Detect which cell encompasses the target text, then output its (X, Y) center coordinate. 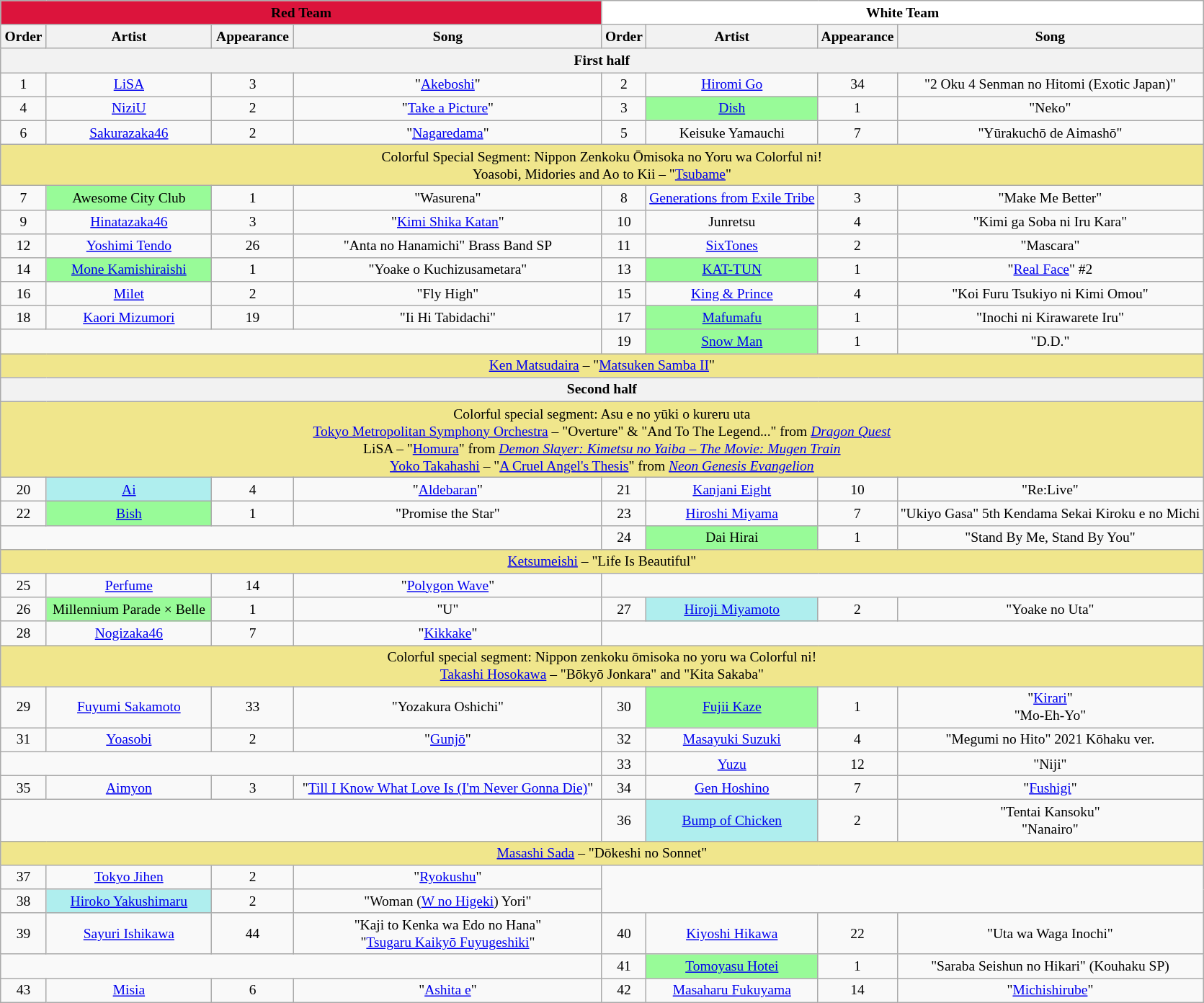
"Mascara" (1051, 245)
43 (23, 990)
"Gunjō" (448, 739)
"Kikkake" (448, 633)
23 (624, 513)
Aimyon (128, 788)
"Kaji to Kenka wa Edo no Hana""Tsugaru Kaikyō Fuyugeshiki" (448, 934)
44 (252, 934)
First half (602, 61)
Perfume (128, 585)
"Yoake no Uta" (1051, 610)
"Ryokushu" (448, 876)
NiziU (128, 108)
Mafumafu (732, 317)
Masayuki Suzuki (732, 739)
38 (23, 901)
Ketsumeishi – "Life Is Beautiful" (602, 561)
"Nagaredama" (448, 133)
24 (624, 538)
"Inochi ni Kirawarete Iru" (1051, 317)
"Uta wa Waga Inochi" (1051, 934)
"Re:Live" (1051, 490)
KAT-TUN (732, 269)
"Woman (W no Higeki) Yori" (448, 901)
"Kimi ga Soba ni Iru Kara" (1051, 222)
Red Team (301, 13)
"Megumi no Hito" 2021 Kōhaku ver. (1051, 739)
35 (23, 788)
"U" (448, 610)
5 (624, 133)
Masashi Sada – "Dōkeshi no Sonnet" (602, 853)
"Ii Hi Tabidachi" (448, 317)
Junretsu (732, 222)
32 (624, 739)
Dai Hirai (732, 538)
"D.D." (1051, 342)
Mone Kamishiraishi (128, 269)
Hinatazaka46 (128, 222)
42 (624, 990)
Hiromi Go (732, 85)
8 (624, 197)
"Akeboshi" (448, 85)
"Saraba Seishun no Hikari" (Kouhaku SP) (1051, 966)
28 (23, 633)
Yuzu (732, 764)
SixTones (732, 245)
13 (624, 269)
"2 Oku 4 Senman no Hitomi (Exotic Japan)" (1051, 85)
Hiroji Miyamoto (732, 610)
20 (23, 490)
"Ukiyo Gasa" 5th Kendama Sekai Kiroku e no Michi (1051, 513)
"Kimi Shika Katan" (448, 222)
25 (23, 585)
Ken Matsudaira – "Matsuken Samba II" (602, 366)
Yoasobi (128, 739)
"Koi Furu Tsukiyo ni Kimi Omou" (1051, 294)
Millennium Parade × Belle (128, 610)
Hiroshi Miyama (732, 513)
15 (624, 294)
"Kirari""Mo-Eh-Yo" (1051, 708)
41 (624, 966)
"Real Face" #2 (1051, 269)
"Aldebaran" (448, 490)
Bish (128, 513)
29 (23, 708)
"Promise the Star" (448, 513)
Masaharu Fukuyama (732, 990)
21 (624, 490)
16 (23, 294)
Tomoyasu Hotei (732, 966)
LiSA (128, 85)
"Yūrakuchō de Aimashō" (1051, 133)
31 (23, 739)
"Fly High" (448, 294)
Misia (128, 990)
9 (23, 222)
Sayuri Ishikawa (128, 934)
Dish (732, 108)
37 (23, 876)
Nogizaka46 (128, 633)
Yoshimi Tendo (128, 245)
"Take a Picture" (448, 108)
"Till I Know What Love Is (I'm Never Gonna Die)" (448, 788)
40 (624, 934)
17 (624, 317)
Gen Hoshino (732, 788)
Milet (128, 294)
Kiyoshi Hikawa (732, 934)
Fuyumi Sakamoto (128, 708)
"Michishirube" (1051, 990)
Generations from Exile Tribe (732, 197)
Keisuke Yamauchi (732, 133)
Tokyo Jihen (128, 876)
27 (624, 610)
Sakurazaka46 (128, 133)
"Fushigi" (1051, 788)
30 (624, 708)
Ai (128, 490)
Colorful special segment: Nippon zenkoku ōmisoka no yoru wa Colorful ni!Takashi Hosokawa – "Bōkyō Jonkara" and "Kita Sakaba" (602, 666)
"Polygon Wave" (448, 585)
"Niji" (1051, 764)
Kanjani Eight (732, 490)
"Neko" (1051, 108)
36 (624, 820)
Snow Man (732, 342)
"Ashita e" (448, 990)
Colorful Special Segment: Nippon Zenkoku Ōmisoka no Yoru wa Colorful ni!Yoasobi, Midories and Ao to Kii – "Tsubame" (602, 164)
18 (23, 317)
Fujii Kaze (732, 708)
11 (624, 245)
Kaori Mizumori (128, 317)
"Wasurena" (448, 197)
"Yozakura Oshichi" (448, 708)
Hiroko Yakushimaru (128, 901)
Second half (602, 389)
39 (23, 934)
White Team (902, 13)
Bump of Chicken (732, 820)
"Anta no Hanamichi" Brass Band SP (448, 245)
"Tentai Kansoku""Nanairo" (1051, 820)
King & Prince (732, 294)
"Make Me Better" (1051, 197)
Awesome City Club (128, 197)
"Stand By Me, Stand By You" (1051, 538)
"Yoake o Kuchizusametara" (448, 269)
